Determine the (X, Y) coordinate at the center of the cell enclosing the given text.  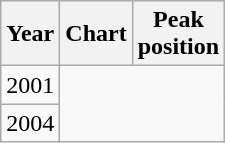
2004 (30, 123)
Year (30, 34)
2001 (30, 85)
Chart (96, 34)
Peakposition (178, 34)
